Identify which cell holds the provided text, then report its (x, y) central coordinate. 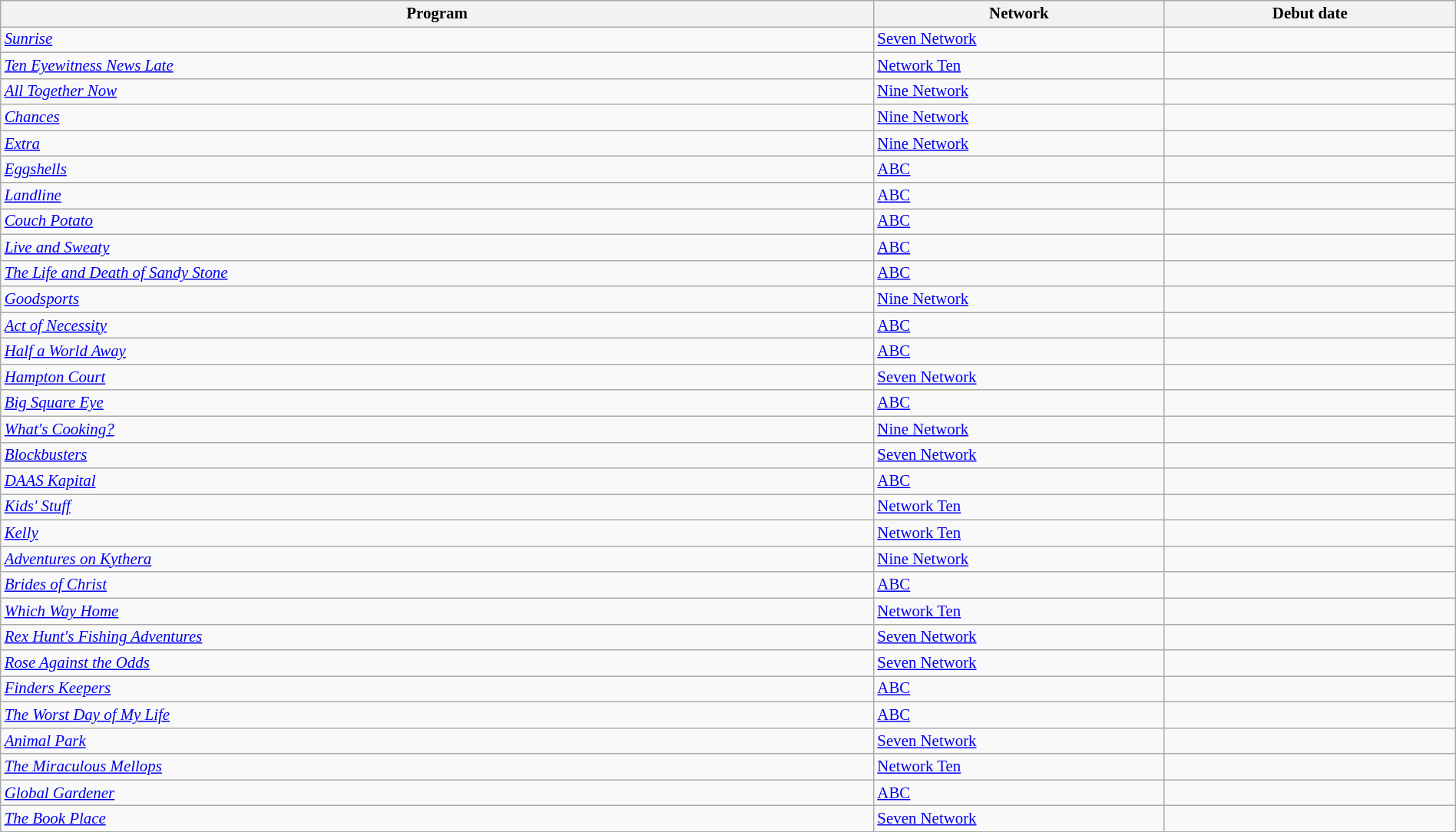
Network (1018, 14)
Kids' Stuff (438, 507)
Act of Necessity (438, 325)
Adventures on Kythera (438, 559)
Which Way Home (438, 611)
Sunrise (438, 39)
The Miraculous Mellops (438, 767)
Half a World Away (438, 352)
Big Square Eye (438, 403)
Goodsports (438, 299)
Landline (438, 196)
DAAS Kapital (438, 481)
Chances (438, 117)
Animal Park (438, 741)
The Book Place (438, 819)
Debut date (1310, 14)
Extra (438, 144)
What's Cooking? (438, 429)
Finders Keepers (438, 689)
Live and Sweaty (438, 247)
Eggshells (438, 170)
Program (438, 14)
The Life and Death of Sandy Stone (438, 273)
Hampton Court (438, 377)
Kelly (438, 533)
Brides of Christ (438, 585)
Ten Eyewitness News Late (438, 65)
The Worst Day of My Life (438, 715)
Rose Against the Odds (438, 663)
Couch Potato (438, 221)
Blockbusters (438, 455)
Rex Hunt's Fishing Adventures (438, 637)
Global Gardener (438, 793)
All Together Now (438, 91)
